Scan for the cell matching the given text and deliver its [X, Y] coordinate at center. 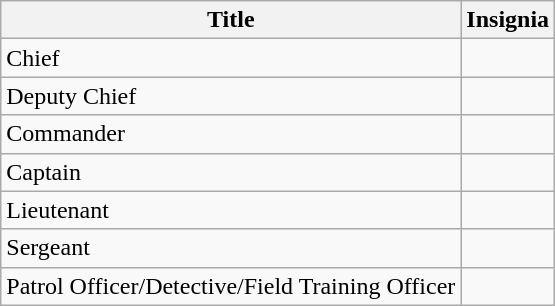
Lieutenant [231, 210]
Patrol Officer/Detective/Field Training Officer [231, 286]
Deputy Chief [231, 96]
Title [231, 20]
Sergeant [231, 248]
Captain [231, 172]
Commander [231, 134]
Insignia [508, 20]
Chief [231, 58]
